Locate the cell with the specified text and output its [X, Y] center coordinate. 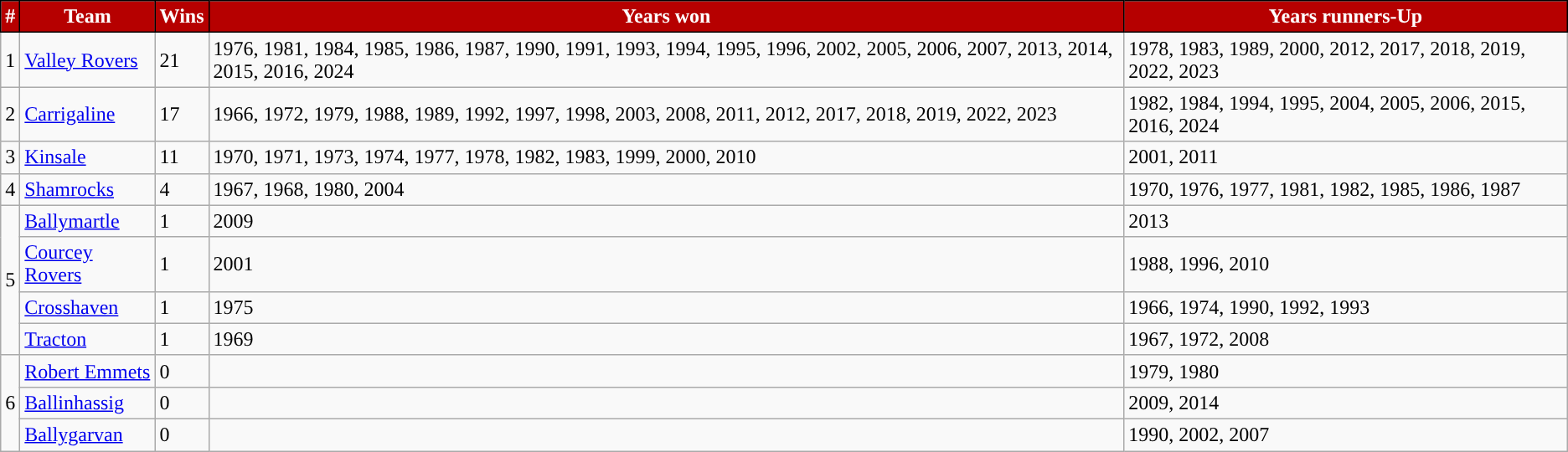
1982, 1984, 1994, 1995, 2004, 2005, 2006, 2015, 2016, 2024 [1345, 114]
1966, 1974, 1990, 1992, 1993 [1345, 307]
Kinsale [87, 157]
1988, 1996, 2010 [1345, 265]
1976, 1981, 1984, 1985, 1986, 1987, 1990, 1991, 1993, 1994, 1995, 1996, 2002, 2005, 2006, 2007, 2013, 2014, 2015, 2016, 2024 [667, 60]
Valley Rovers [87, 60]
1975 [667, 307]
Robert Emmets [87, 371]
Tracton [87, 339]
2009 [667, 221]
Ballinhassig [87, 403]
Years runners-Up [1345, 17]
1969 [667, 339]
1967, 1968, 1980, 2004 [667, 189]
1978, 1983, 1989, 2000, 2012, 2017, 2018, 2019, 2022, 2023 [1345, 60]
Shamrocks [87, 189]
Ballymartle [87, 221]
Team [87, 17]
17 [182, 114]
2001, 2011 [1345, 157]
1970, 1971, 1973, 1974, 1977, 1978, 1982, 1983, 1999, 2000, 2010 [667, 157]
Years won [667, 17]
2009, 2014 [1345, 403]
# [10, 17]
Wins [182, 17]
Ballygarvan [87, 434]
1979, 1980 [1345, 371]
Courcey Rovers [87, 265]
5 [10, 280]
1966, 1972, 1979, 1988, 1989, 1992, 1997, 1998, 2003, 2008, 2011, 2012, 2017, 2018, 2019, 2022, 2023 [667, 114]
Carrigaline [87, 114]
11 [182, 157]
1970, 1976, 1977, 1981, 1982, 1985, 1986, 1987 [1345, 189]
1990, 2002, 2007 [1345, 434]
1967, 1972, 2008 [1345, 339]
6 [10, 403]
2 [10, 114]
Crosshaven [87, 307]
3 [10, 157]
2001 [667, 265]
21 [182, 60]
2013 [1345, 221]
